For the text-containing cell, return its midpoint in (x, y) coordinate format. 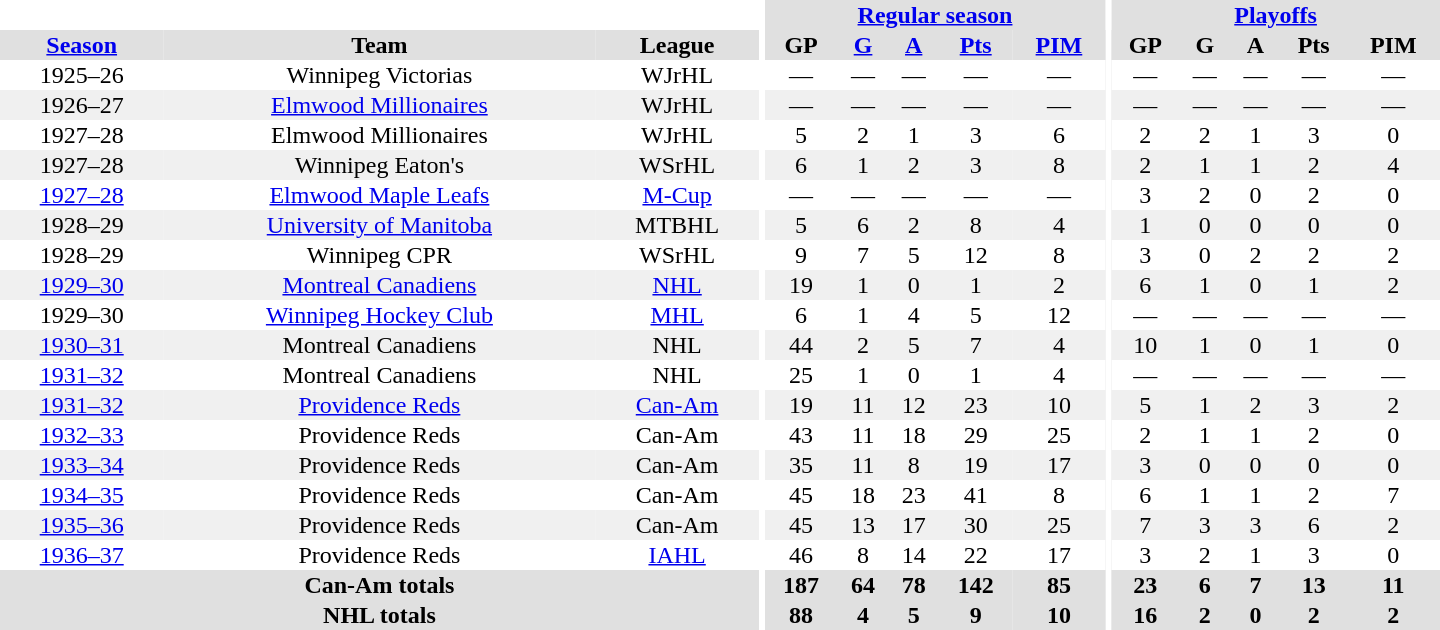
43 (800, 435)
1935–36 (82, 525)
1932–33 (82, 435)
University of Manitoba (379, 225)
41 (976, 495)
League (676, 45)
22 (976, 555)
187 (800, 585)
Winnipeg CPR (379, 255)
NHL totals (380, 615)
30 (976, 525)
1936–37 (82, 555)
1926–27 (82, 105)
IAHL (676, 555)
35 (800, 465)
Winnipeg Hockey Club (379, 315)
14 (914, 555)
Team (379, 45)
44 (800, 345)
142 (976, 585)
MTBHL (676, 225)
16 (1145, 615)
Season (82, 45)
1930–31 (82, 345)
78 (914, 585)
MHL (676, 315)
88 (800, 615)
M-Cup (676, 195)
Regular season (934, 15)
Can-Am totals (380, 585)
Winnipeg Eaton's (379, 165)
85 (1058, 585)
29 (976, 435)
Playoffs (1276, 15)
1925–26 (82, 75)
64 (864, 585)
1933–34 (82, 465)
1934–35 (82, 495)
46 (800, 555)
Elmwood Maple Leafs (379, 195)
Winnipeg Victorias (379, 75)
